Output the (X, Y) coordinate of the center of the cell containing the given text.  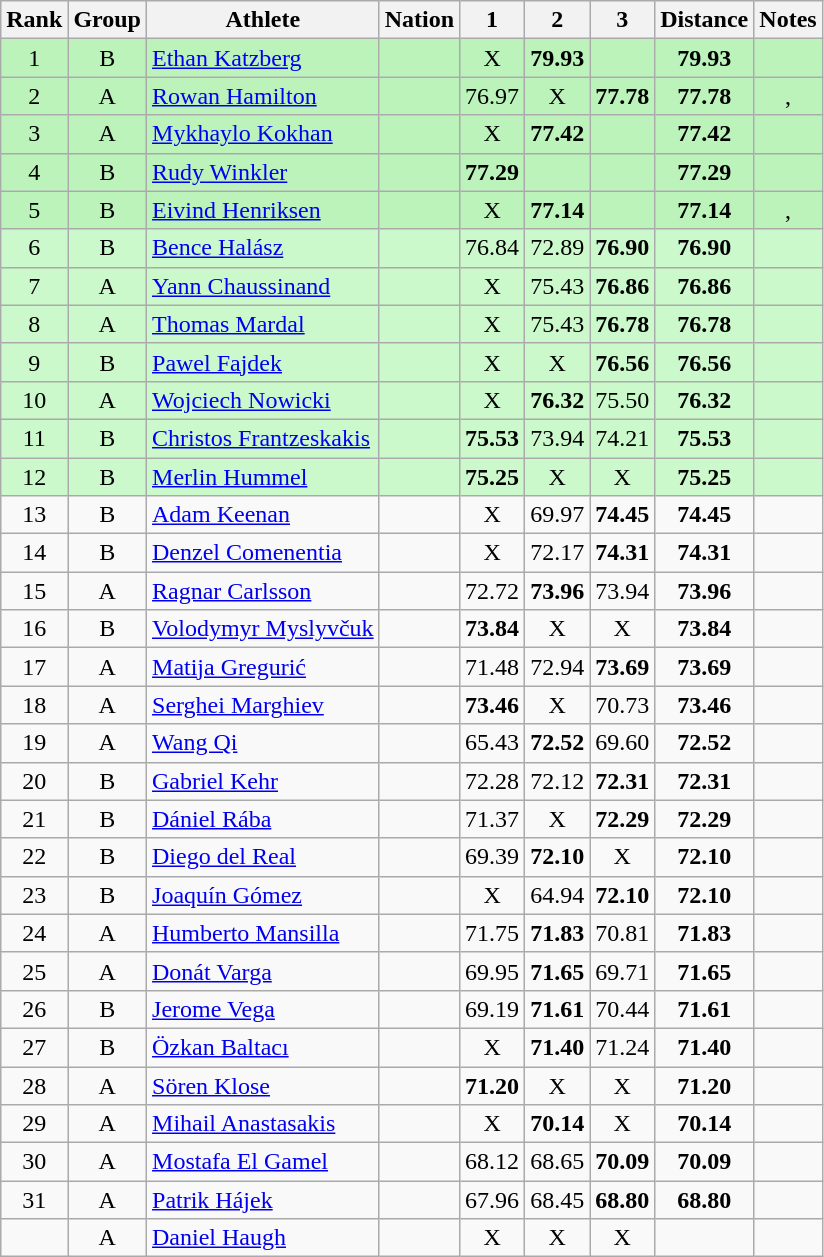
12 (34, 477)
Daniel Haugh (264, 1238)
Merlin Hummel (264, 477)
Özkan Baltacı (264, 1047)
72.94 (558, 667)
72.28 (492, 781)
Distance (704, 20)
Christos Frantzeskakis (264, 438)
Dániel Rába (264, 819)
Eivind Henriksen (264, 210)
69.60 (622, 743)
Wojciech Nowicki (264, 400)
Diego del Real (264, 857)
15 (34, 591)
74.21 (622, 438)
Mykhaylo Kokhan (264, 134)
7 (34, 286)
72.17 (558, 553)
5 (34, 210)
14 (34, 553)
Adam Keenan (264, 515)
68.12 (492, 1162)
Rudy Winkler (264, 172)
69.19 (492, 1009)
Athlete (264, 20)
72.89 (558, 248)
71.75 (492, 933)
Patrik Hájek (264, 1200)
Wang Qi (264, 743)
27 (34, 1047)
68.65 (558, 1162)
11 (34, 438)
69.39 (492, 857)
75.50 (622, 400)
69.95 (492, 971)
Ragnar Carlsson (264, 591)
76.97 (492, 96)
30 (34, 1162)
28 (34, 1085)
Rank (34, 20)
70.81 (622, 933)
19 (34, 743)
16 (34, 629)
Jerome Vega (264, 1009)
Matija Gregurić (264, 667)
Denzel Comenentia (264, 553)
21 (34, 819)
Mihail Anastasakis (264, 1124)
76.84 (492, 248)
29 (34, 1124)
72.12 (558, 781)
23 (34, 895)
70.73 (622, 705)
71.37 (492, 819)
Notes (788, 20)
Serghei Marghiev (264, 705)
Volodymyr Myslyvčuk (264, 629)
25 (34, 971)
65.43 (492, 743)
10 (34, 400)
9 (34, 362)
31 (34, 1200)
Rowan Hamilton (264, 96)
71.24 (622, 1047)
18 (34, 705)
Gabriel Kehr (264, 781)
69.97 (558, 515)
Mostafa El Gamel (264, 1162)
Bence Halász (264, 248)
Ethan Katzberg (264, 58)
24 (34, 933)
Pawel Fajdek (264, 362)
Group (108, 20)
4 (34, 172)
72.72 (492, 591)
67.96 (492, 1200)
70.44 (622, 1009)
Yann Chaussinand (264, 286)
8 (34, 324)
6 (34, 248)
Nation (419, 20)
68.45 (558, 1200)
13 (34, 515)
Donát Varga (264, 971)
64.94 (558, 895)
71.48 (492, 667)
Joaquín Gómez (264, 895)
17 (34, 667)
22 (34, 857)
Humberto Mansilla (264, 933)
20 (34, 781)
Thomas Mardal (264, 324)
26 (34, 1009)
Sören Klose (264, 1085)
69.71 (622, 971)
